Capture the cell that displays the provided text and extract its (X, Y) central coordinate. 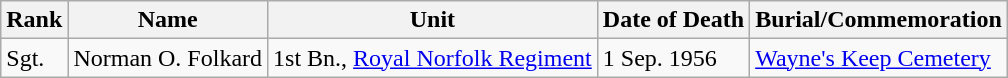
Name (168, 20)
Rank (34, 20)
Wayne's Keep Cemetery (879, 58)
Norman O. Folkard (168, 58)
Date of Death (673, 20)
1 Sep. 1956 (673, 58)
Sgt. (34, 58)
Burial/Commemoration (879, 20)
1st Bn., Royal Norfolk Regiment (433, 58)
Unit (433, 20)
